From the cell containing the given text, extract its center point as (x, y) coordinate. 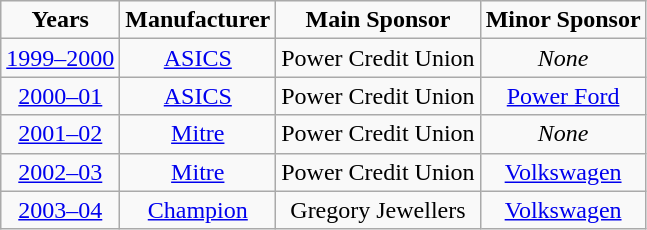
Main Sponsor (378, 20)
1999–2000 (60, 58)
Manufacturer (198, 20)
Power Ford (563, 96)
Gregory Jewellers (378, 210)
Years (60, 20)
Champion (198, 210)
2003–04 (60, 210)
2000–01 (60, 96)
Minor Sponsor (563, 20)
2002–03 (60, 172)
2001–02 (60, 134)
